For the text-containing cell, return its midpoint in (x, y) coordinate format. 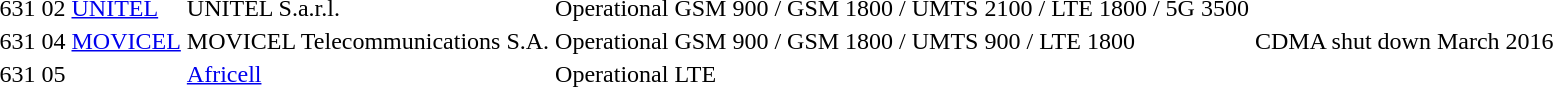
04 (54, 41)
GSM 900 / GSM 1800 / UMTS 900 / LTE 1800 (962, 41)
MOVICEL Telecommunications S.A. (368, 41)
MOVICEL (126, 41)
Operational (612, 41)
